Identify which cell holds the provided text, then report its (X, Y) central coordinate. 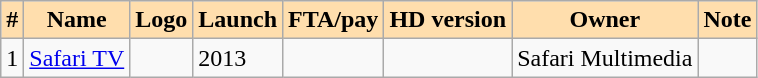
1 (12, 58)
Logo (162, 20)
HD version (448, 20)
Safari Multimedia (605, 58)
Owner (605, 20)
2013 (238, 58)
FTA/pay (334, 20)
Name (77, 20)
Launch (238, 20)
Safari TV (77, 58)
Note (728, 20)
# (12, 20)
